Output the [X, Y] coordinate of the center of the cell containing the given text.  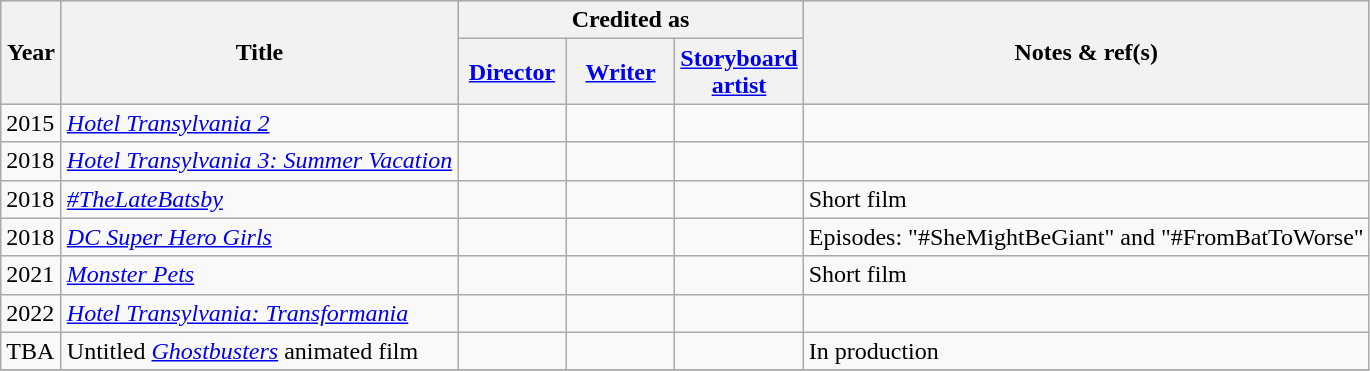
Episodes: "#SheMightBeGiant" and "#FromBatToWorse" [1086, 237]
2015 [32, 123]
DC Super Hero Girls [259, 237]
Hotel Transylvania 2 [259, 123]
Notes & ref(s) [1086, 52]
2021 [32, 275]
2022 [32, 313]
Director [512, 72]
TBA [32, 351]
Monster Pets [259, 275]
Year [32, 52]
Hotel Transylvania: Transformania [259, 313]
#TheLateBatsby [259, 199]
Untitled Ghostbusters animated film [259, 351]
Writer [620, 72]
In production [1086, 351]
Storyboard artist [739, 72]
Title [259, 52]
Hotel Transylvania 3: Summer Vacation [259, 161]
Credited as [631, 20]
